Pinpoint the cell where the given text exists, returning its (x, y) midpoint coordinate. 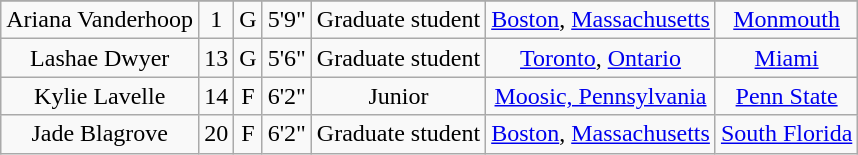
13 (216, 58)
South Florida (786, 134)
Junior (398, 96)
Toronto, Ontario (601, 58)
Penn State (786, 96)
Jade Blagrove (100, 134)
Lashae Dwyer (100, 58)
14 (216, 96)
Monmouth (786, 20)
20 (216, 134)
Kylie Lavelle (100, 96)
1 (216, 20)
5'9" (286, 20)
Moosic, Pennsylvania (601, 96)
5'6" (286, 58)
Ariana Vanderhoop (100, 20)
Miami (786, 58)
